For the text-containing cell, return its midpoint in (X, Y) coordinate format. 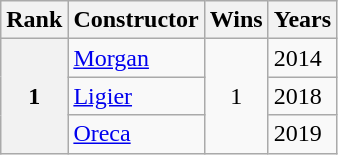
2018 (302, 96)
2019 (302, 134)
2014 (302, 58)
Morgan (136, 58)
Wins (236, 20)
Years (302, 20)
Rank (34, 20)
Oreca (136, 134)
Constructor (136, 20)
Ligier (136, 96)
